Return the (X, Y) coordinate for the center point of the cell that contains the specified text.  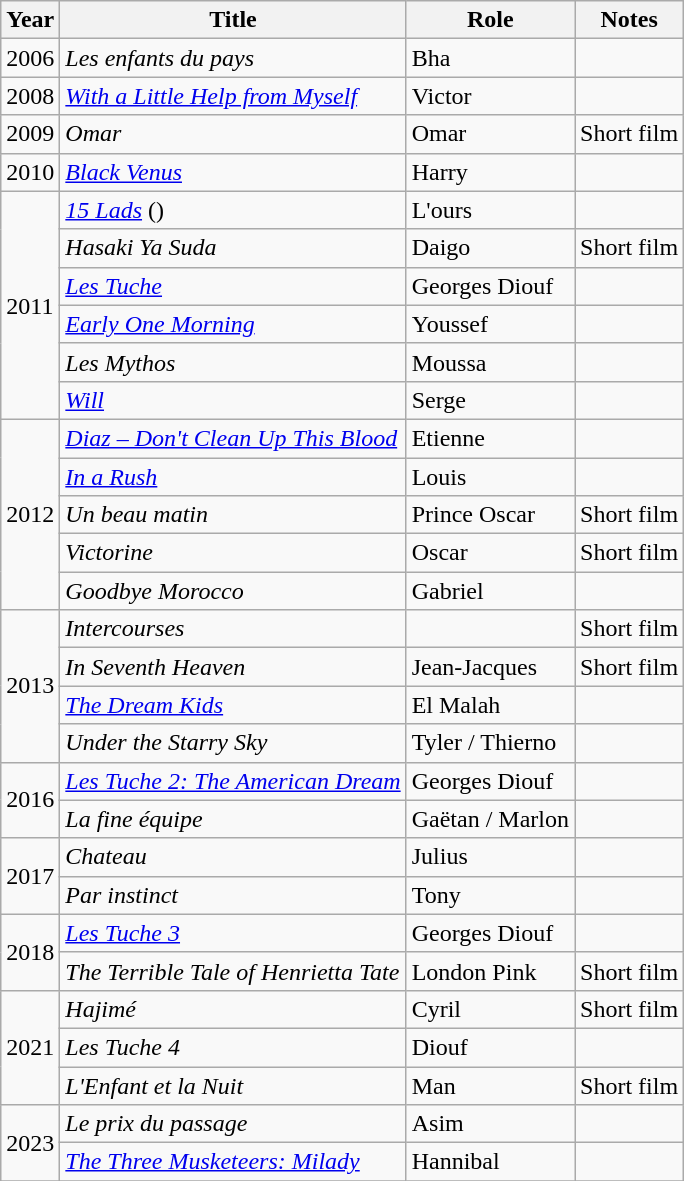
2009 (30, 134)
Year (30, 20)
Le prix du passage (233, 1124)
Julius (490, 857)
La fine équipe (233, 819)
Jean-Jacques (490, 667)
2021 (30, 1047)
Prince Oscar (490, 515)
Louis (490, 477)
The Three Musketeers: Milady (233, 1162)
Serge (490, 400)
Etienne (490, 438)
2010 (30, 172)
In Seventh Heaven (233, 667)
Les Tuche (233, 286)
Youssef (490, 324)
Les Tuche 4 (233, 1047)
2017 (30, 876)
2018 (30, 952)
2012 (30, 514)
In a Rush (233, 477)
2006 (30, 58)
Oscar (490, 553)
2011 (30, 305)
Harry (490, 172)
Asim (490, 1124)
2023 (30, 1143)
Les Tuche 2: The American Dream (233, 781)
Gaëtan / Marlon (490, 819)
Man (490, 1085)
Victorine (233, 553)
Intercourses (233, 629)
2013 (30, 686)
Un beau matin (233, 515)
London Pink (490, 971)
Les enfants du pays (233, 58)
Cyril (490, 1009)
Bha (490, 58)
Role (490, 20)
El Malah (490, 705)
Hannibal (490, 1162)
L'ours (490, 210)
The Dream Kids (233, 705)
Moussa (490, 362)
2016 (30, 800)
15 Lads () (233, 210)
Hajimé (233, 1009)
Tyler / Thierno (490, 743)
Chateau (233, 857)
Les Tuche 3 (233, 933)
Title (233, 20)
Diaz – Don't Clean Up This Blood (233, 438)
Gabriel (490, 591)
Diouf (490, 1047)
The Terrible Tale of Henrietta Tate (233, 971)
Par instinct (233, 895)
Black Venus (233, 172)
Les Mythos (233, 362)
2008 (30, 96)
Daigo (490, 248)
Victor (490, 96)
Tony (490, 895)
L'Enfant et la Nuit (233, 1085)
Early One Morning (233, 324)
With a Little Help from Myself (233, 96)
Hasaki Ya Suda (233, 248)
Notes (630, 20)
Goodbye Morocco (233, 591)
Under the Starry Sky (233, 743)
Will (233, 400)
